Identify which cell holds the provided text, then report its (x, y) central coordinate. 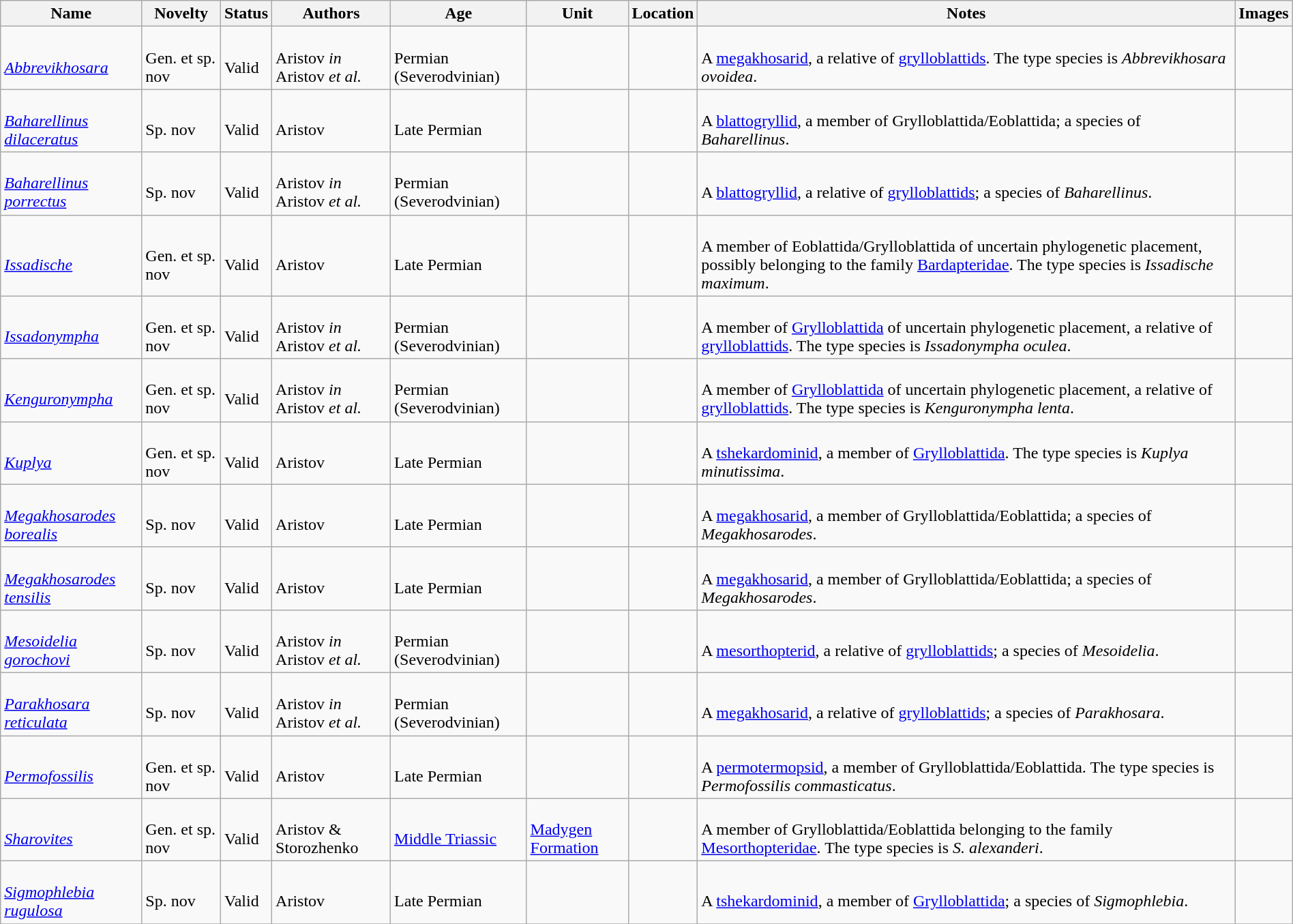
Megakhosarodes borealis (71, 516)
A tshekardominid, a member of Grylloblattida; a species of Sigmophlebia. (966, 893)
Issadonympha (71, 327)
A blattogryllid, a relative of grylloblattids; a species of Baharellinus. (966, 183)
Abbrevikhosara (71, 58)
Kenguronympha (71, 390)
Baharellinus porrectus (71, 183)
A mesorthopterid, a relative of grylloblattids; a species of Mesoidelia. (966, 641)
Kuplya (71, 453)
A blattogryllid, a member of Grylloblattida/Eoblattida; a species of Baharellinus. (966, 121)
Images (1264, 14)
Notes (966, 14)
Age (458, 14)
Mesoidelia gorochovi (71, 641)
Unit (577, 14)
Name (71, 14)
A permotermopsid, a member of Grylloblattida/Eoblattida. The type species is Permofossilis commasticatus. (966, 766)
A megakhosarid, a relative of grylloblattids. The type species is Abbrevikhosara ovoidea. (966, 58)
Authors (331, 14)
A member of Grylloblattida/Eoblattida belonging to the family Mesorthopteridae. The type species is S. alexanderi. (966, 830)
Status (246, 14)
A tshekardominid, a member of Grylloblattida. The type species is Kuplya minutissima. (966, 453)
A member of Grylloblattida of uncertain phylogenetic placement, a relative of grylloblattids. The type species is Kenguronympha lenta. (966, 390)
Sharovites (71, 830)
Madygen Formation (577, 830)
Middle Triassic (458, 830)
Permofossilis (71, 766)
Sigmophlebia rugulosa (71, 893)
Baharellinus dilaceratus (71, 121)
Novelty (181, 14)
A member of Grylloblattida of uncertain phylogenetic placement, a relative of grylloblattids. The type species is Issadonympha oculea. (966, 327)
A megakhosarid, a relative of grylloblattids; a species of Parakhosara. (966, 704)
Location (663, 14)
Parakhosara reticulata (71, 704)
Aristov & Storozhenko (331, 830)
Megakhosarodes tensilis (71, 578)
Issadische (71, 255)
